Capture the cell that displays the provided text and extract its [X, Y] central coordinate. 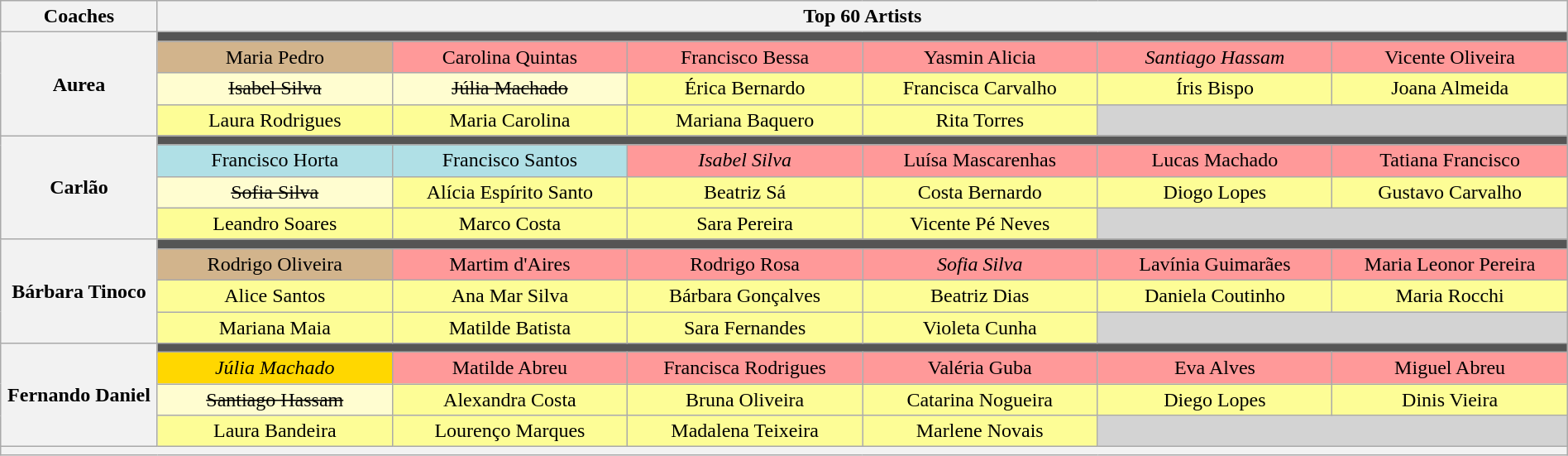
Tatiana Francisco [1450, 161]
Madalena Teixeira [745, 431]
Sara Fernandes [745, 327]
Sara Pereira [745, 223]
Matilde Abreu [509, 368]
Diogo Lopes [1215, 192]
Rodrigo Rosa [745, 264]
Bárbara Gonçalves [745, 295]
Violeta Cunha [980, 327]
Miguel Abreu [1450, 368]
Francisco Horta [275, 161]
Fernando Daniel [79, 396]
Alice Santos [275, 295]
Gustavo Carvalho [1450, 192]
Beatriz Sá [745, 192]
Joana Almeida [1450, 89]
Vicente Oliveira [1450, 57]
Maria Leonor Pereira [1450, 264]
Leandro Soares [275, 223]
Ana Mar Silva [509, 295]
Mariana Baquero [745, 120]
Beatriz Dias [980, 295]
Alexandra Costa [509, 400]
Maria Carolina [509, 120]
Lavínia Guimarães [1215, 264]
Rita Torres [980, 120]
Bruna Oliveira [745, 400]
Érica Bernardo [745, 89]
Lourenço Marques [509, 431]
Martim d'Aires [509, 264]
Francisca Rodrigues [745, 368]
Íris Bispo [1215, 89]
Francisca Carvalho [980, 89]
Maria Pedro [275, 57]
Aurea [79, 84]
Valéria Guba [980, 368]
Alícia Espírito Santo [509, 192]
Costa Bernardo [980, 192]
Francisco Santos [509, 161]
Matilde Batista [509, 327]
Laura Bandeira [275, 431]
Daniela Coutinho [1215, 295]
Diego Lopes [1215, 400]
Vicente Pé Neves [980, 223]
Carolina Quintas [509, 57]
Yasmin Alicia [980, 57]
Lucas Machado [1215, 161]
Carlão [79, 187]
Luísa Mascarenhas [980, 161]
Maria Rocchi [1450, 295]
Rodrigo Oliveira [275, 264]
Dinis Vieira [1450, 400]
Eva Alves [1215, 368]
Bárbara Tinoco [79, 291]
Marlene Novais [980, 431]
Mariana Maia [275, 327]
Francisco Bessa [745, 57]
Catarina Nogueira [980, 400]
Coaches [79, 17]
Marco Costa [509, 223]
Top 60 Artists [862, 17]
Laura Rodrigues [275, 120]
